Provide the [X, Y] coordinate of the cell's center where the given text is located.  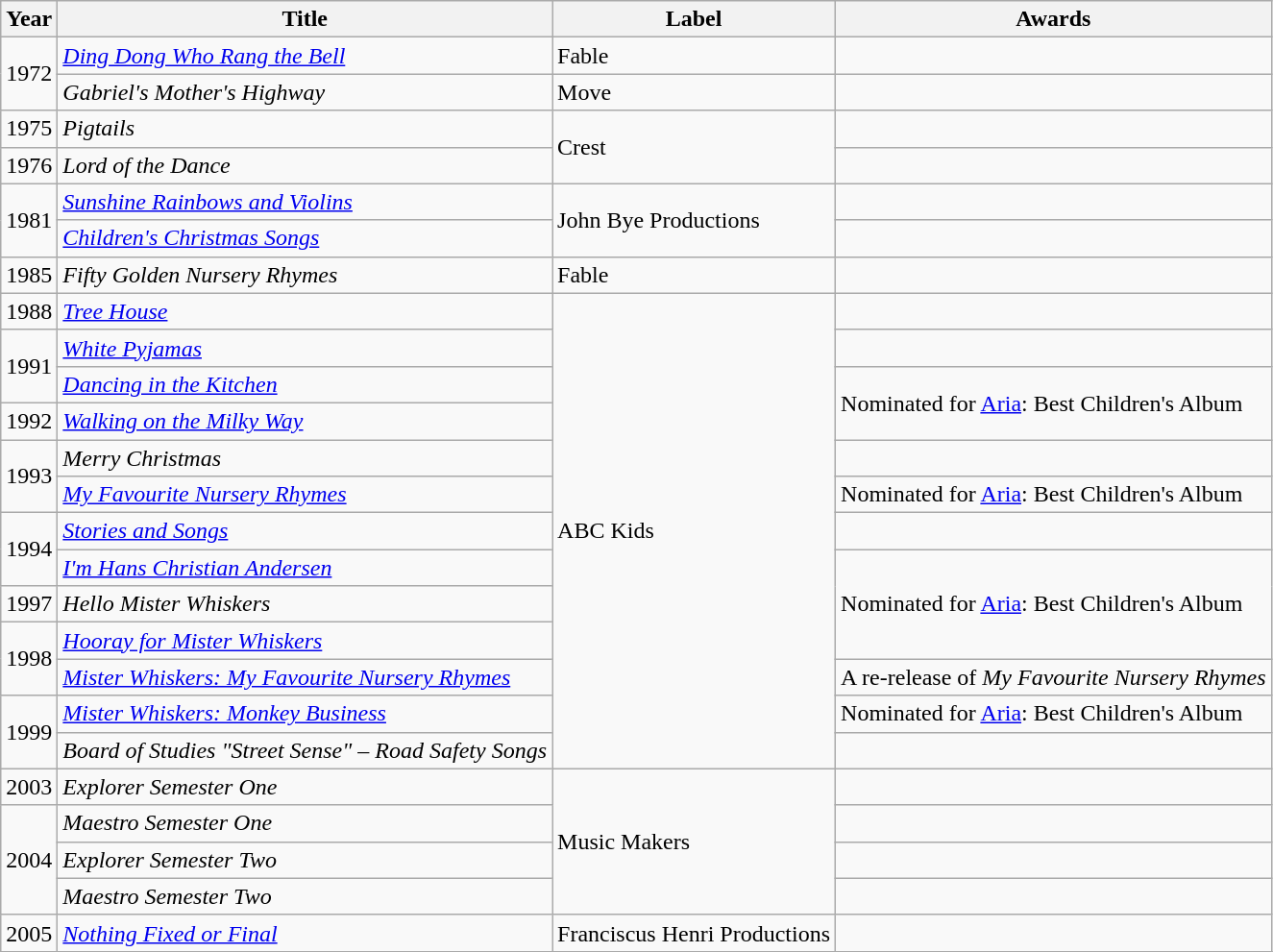
A re-release of My Favourite Nursery Rhymes [1054, 677]
Crest [694, 147]
Hello Mister Whiskers [306, 604]
1972 [29, 74]
Gabriel's Mother's Highway [306, 92]
1976 [29, 165]
Ding Dong Who Rang the Bell [306, 56]
Awards [1054, 19]
Explorer Semester One [306, 787]
Mister Whiskers: My Favourite Nursery Rhymes [306, 677]
Move [694, 92]
Lord of the Dance [306, 165]
Pigtails [306, 129]
1985 [29, 275]
1975 [29, 129]
1999 [29, 732]
Label [694, 19]
Explorer Semester Two [306, 860]
2004 [29, 860]
1998 [29, 659]
Walking on the Milky Way [306, 421]
White Pyjamas [306, 348]
Dancing in the Kitchen [306, 384]
Stories and Songs [306, 531]
2005 [29, 933]
Merry Christmas [306, 458]
1991 [29, 366]
Fifty Golden Nursery Rhymes [306, 275]
Sunshine Rainbows and Violins [306, 202]
1997 [29, 604]
1981 [29, 220]
I'm Hans Christian Andersen [306, 568]
Year [29, 19]
John Bye Productions [694, 220]
Maestro Semester Two [306, 896]
Children's Christmas Songs [306, 238]
1993 [29, 476]
ABC Kids [694, 530]
Hooray for Mister Whiskers [306, 641]
1994 [29, 549]
1988 [29, 311]
Nothing Fixed or Final [306, 933]
Mister Whiskers: Monkey Business [306, 714]
Music Makers [694, 842]
My Favourite Nursery Rhymes [306, 495]
Board of Studies "Street Sense" – Road Safety Songs [306, 750]
Franciscus Henri Productions [694, 933]
Title [306, 19]
Tree House [306, 311]
Maestro Semester One [306, 823]
2003 [29, 787]
1992 [29, 421]
